Determine the [x, y] coordinate at the center of the cell enclosing the given text.  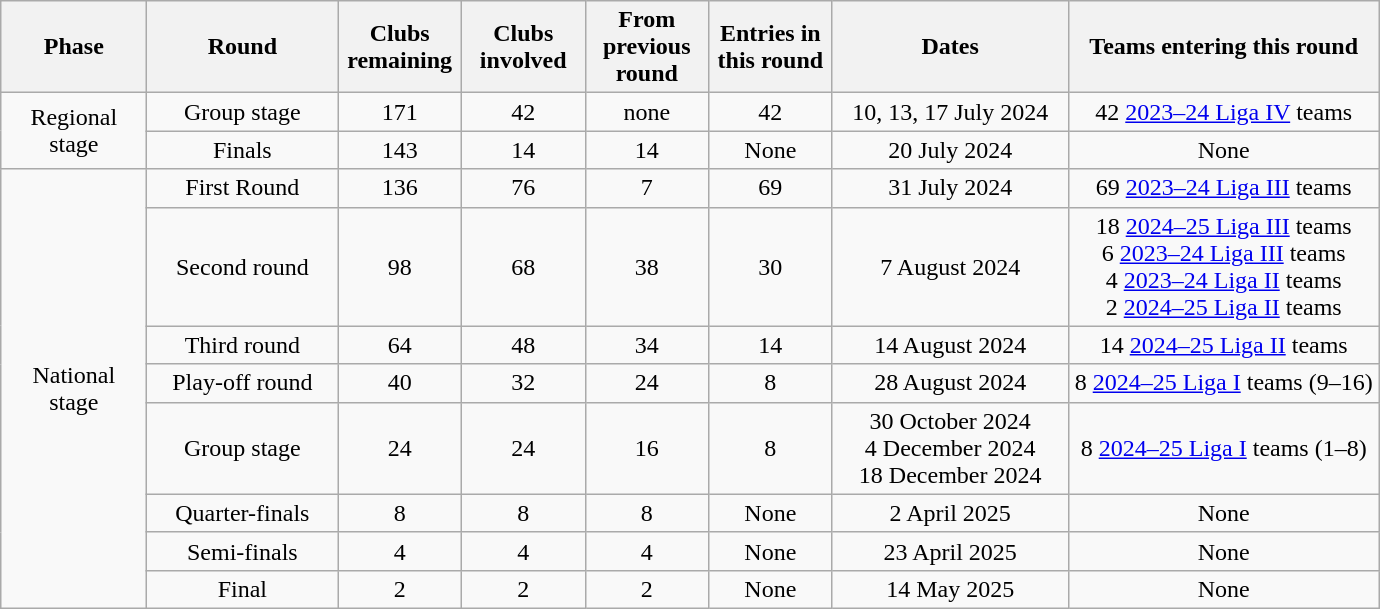
none [647, 112]
National stage [74, 389]
98 [400, 266]
30 [771, 266]
16 [647, 448]
7 August 2024 [950, 266]
20 July 2024 [950, 150]
Round [242, 47]
Finals [242, 150]
34 [647, 345]
69 [771, 188]
30 October 20244 December 202418 December 2024 [950, 448]
Clubs remaining [400, 47]
14 August 2024 [950, 345]
14 May 2025 [950, 589]
Dates [950, 47]
Quarter-finals [242, 513]
10, 13, 17 July 2024 [950, 112]
171 [400, 112]
Play-off round [242, 383]
Second round [242, 266]
Entries in this round [771, 47]
32 [523, 383]
136 [400, 188]
Final [242, 589]
Phase [74, 47]
69 2023–24 Liga III teams [1224, 188]
48 [523, 345]
68 [523, 266]
42 2023–24 Liga IV teams [1224, 112]
23 April 2025 [950, 551]
Regional stage [74, 131]
31 July 2024 [950, 188]
Third round [242, 345]
76 [523, 188]
14 2024–25 Liga II teams [1224, 345]
8 2024–25 Liga I teams (9–16) [1224, 383]
First Round [242, 188]
40 [400, 383]
8 2024–25 Liga I teams (1–8) [1224, 448]
28 August 2024 [950, 383]
18 2024–25 Liga III teams6 2023–24 Liga III teams4 2023–24 Liga II teams2 2024–25 Liga II teams [1224, 266]
Teams entering this round [1224, 47]
143 [400, 150]
7 [647, 188]
Semi-finals [242, 551]
64 [400, 345]
Clubs involved [523, 47]
From previous round [647, 47]
38 [647, 266]
2 April 2025 [950, 513]
